Output the (X, Y) coordinate of the center of the cell containing the given text.  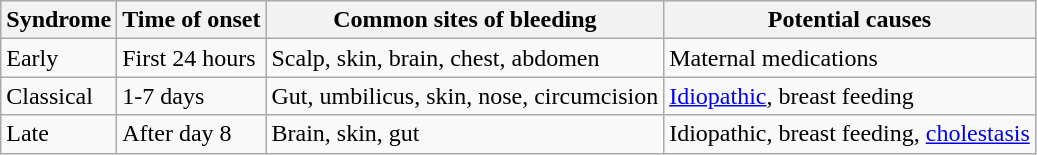
Common sites of bleeding (465, 20)
Late (59, 134)
Scalp, skin, brain, chest, abdomen (465, 58)
Idiopathic, breast feeding, cholestasis (850, 134)
Time of onset (192, 20)
1-7 days (192, 96)
Idiopathic, breast feeding (850, 96)
Brain, skin, gut (465, 134)
First 24 hours (192, 58)
Maternal medications (850, 58)
Potential causes (850, 20)
Early (59, 58)
Syndrome (59, 20)
Classical (59, 96)
After day 8 (192, 134)
Gut, umbilicus, skin, nose, circumcision (465, 96)
